Return the [x, y] coordinate for the center point of the cell that contains the specified text.  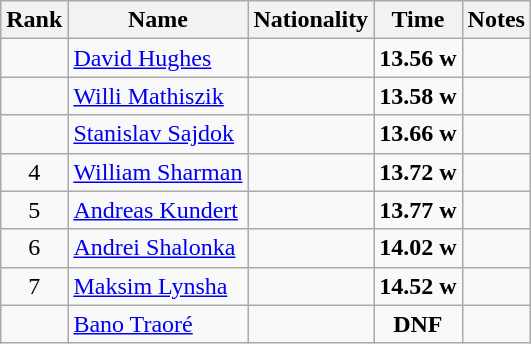
Stanislav Sajdok [158, 134]
13.58 w [418, 96]
13.77 w [418, 210]
Andrei Shalonka [158, 248]
13.72 w [418, 172]
Name [158, 20]
William Sharman [158, 172]
6 [34, 248]
Notes [496, 20]
Time [418, 20]
4 [34, 172]
DNF [418, 324]
13.56 w [418, 58]
Willi Mathiszik [158, 96]
David Hughes [158, 58]
13.66 w [418, 134]
14.02 w [418, 248]
Nationality [311, 20]
Andreas Kundert [158, 210]
Maksim Lynsha [158, 286]
Rank [34, 20]
5 [34, 210]
Bano Traoré [158, 324]
14.52 w [418, 286]
7 [34, 286]
